Search for the cell housing the specified text and yield its (x, y) center coordinate. 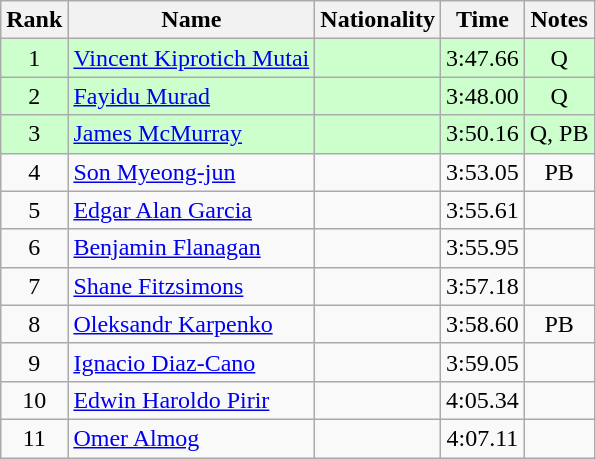
Rank (34, 20)
11 (34, 438)
3:55.95 (483, 248)
5 (34, 210)
3:58.60 (483, 324)
Time (483, 20)
James McMurray (192, 134)
4:07.11 (483, 438)
Shane Fitzsimons (192, 286)
6 (34, 248)
Edgar Alan Garcia (192, 210)
8 (34, 324)
Vincent Kiprotich Mutai (192, 58)
Fayidu Murad (192, 96)
9 (34, 362)
Nationality (378, 20)
Ignacio Diaz-Cano (192, 362)
10 (34, 400)
3:47.66 (483, 58)
Name (192, 20)
3:57.18 (483, 286)
3:53.05 (483, 172)
Edwin Haroldo Pirir (192, 400)
3 (34, 134)
Son Myeong-jun (192, 172)
1 (34, 58)
3:50.16 (483, 134)
Q, PB (559, 134)
Notes (559, 20)
7 (34, 286)
Omer Almog (192, 438)
2 (34, 96)
4 (34, 172)
Benjamin Flanagan (192, 248)
3:55.61 (483, 210)
3:48.00 (483, 96)
3:59.05 (483, 362)
Oleksandr Karpenko (192, 324)
4:05.34 (483, 400)
